Detect which cell encompasses the target text, then output its (X, Y) center coordinate. 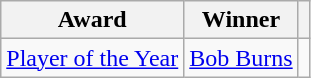
Bob Burns (241, 58)
Winner (241, 20)
Player of the Year (92, 58)
Award (92, 20)
